Determine the (x, y) coordinate at the center of the cell enclosing the given text.  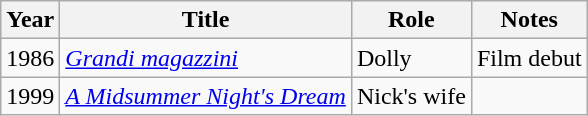
Dolly (411, 58)
Notes (529, 20)
1986 (30, 58)
A Midsummer Night's Dream (206, 96)
Year (30, 20)
Title (206, 20)
1999 (30, 96)
Nick's wife (411, 96)
Film debut (529, 58)
Grandi magazzini (206, 58)
Role (411, 20)
